Determine the (x, y) coordinate at the center of the cell enclosing the given text.  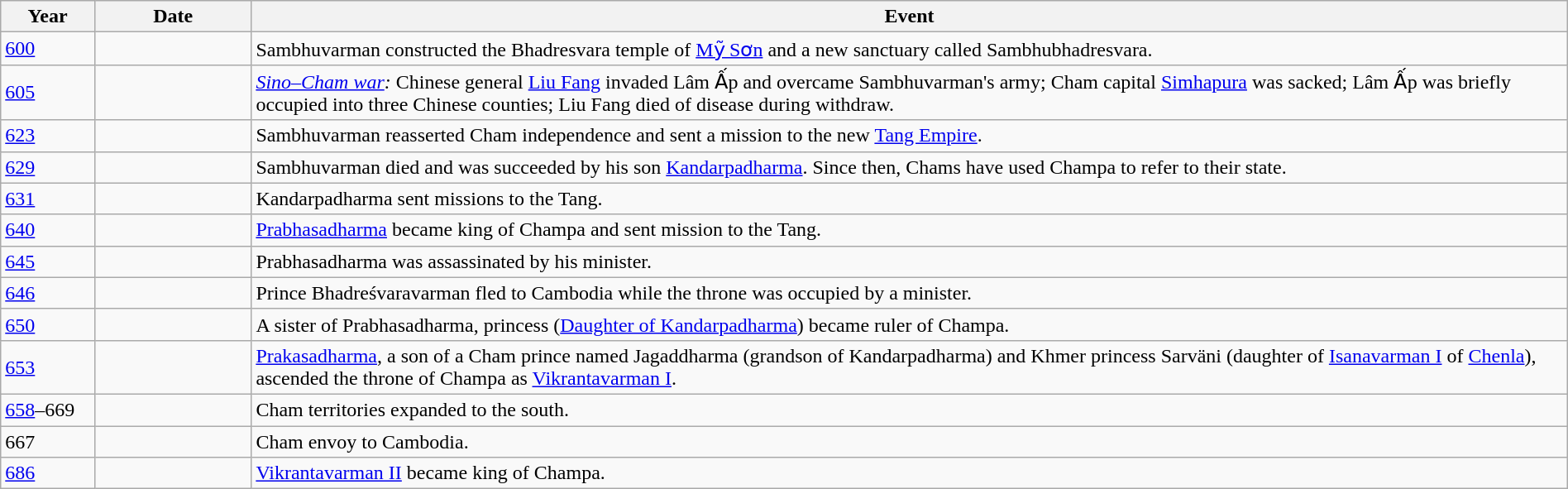
686 (48, 473)
Date (172, 17)
Cham envoy to Cambodia. (910, 441)
667 (48, 441)
Sambhuvarman died and was succeeded by his son Kandarpadharma. Since then, Chams have used Champa to refer to their state. (910, 167)
646 (48, 293)
Prince Bhadreśvaravarman fled to Cambodia while the throne was occupied by a minister. (910, 293)
645 (48, 261)
A sister of Prabhasadharma, princess (Daughter of Kandarpadharma) became ruler of Champa. (910, 324)
Event (910, 17)
Prabhasadharma was assassinated by his minister. (910, 261)
Sambhuvarman reasserted Cham independence and sent a mission to the new Tang Empire. (910, 136)
Year (48, 17)
600 (48, 49)
650 (48, 324)
Prabhasadharma became king of Champa and sent mission to the Tang. (910, 230)
653 (48, 367)
658–669 (48, 410)
629 (48, 167)
631 (48, 199)
Cham territories expanded to the south. (910, 410)
640 (48, 230)
Kandarpadharma sent missions to the Tang. (910, 199)
Sambhuvarman constructed the Bhadresvara temple of Mỹ Sơn and a new sanctuary called Sambhubhadresvara. (910, 49)
605 (48, 93)
Vikrantavarman II became king of Champa. (910, 473)
623 (48, 136)
